Determine the (x, y) coordinate at the center of the cell enclosing the given text.  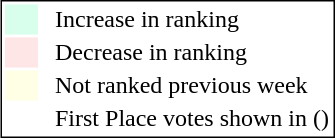
Decrease in ranking (192, 53)
First Place votes shown in () (192, 119)
Increase in ranking (192, 19)
Not ranked previous week (192, 85)
